Return the [X, Y] coordinate for the center point of the cell that contains the specified text.  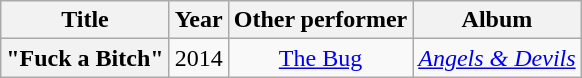
2014 [198, 58]
Angels & Devils [497, 58]
"Fuck a Bitch" [85, 58]
Album [497, 20]
Other performer [320, 20]
The Bug [320, 58]
Title [85, 20]
Year [198, 20]
